Return [X, Y] of the center of cell containing provided text 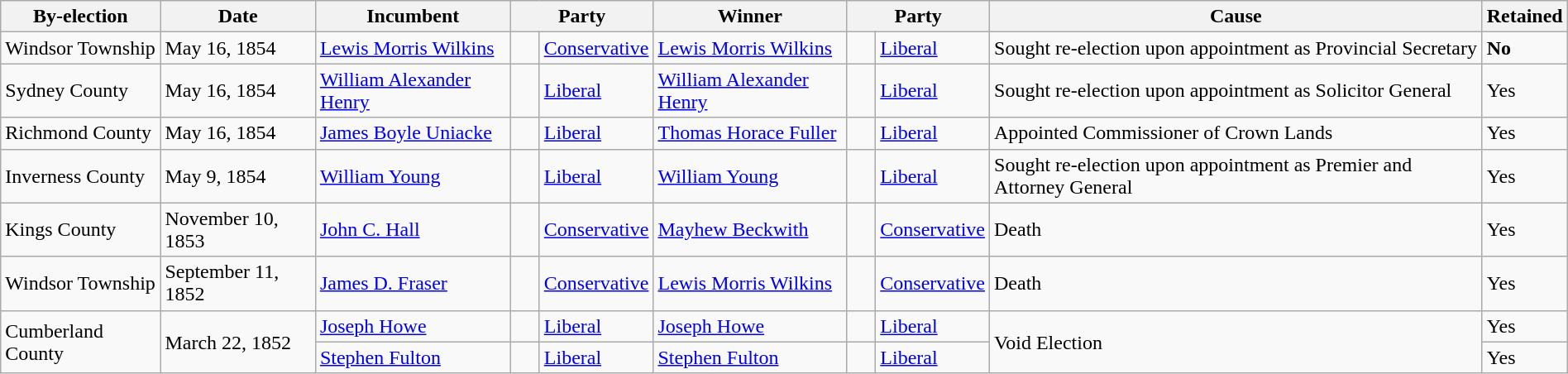
March 22, 1852 [238, 342]
Kings County [81, 230]
John C. Hall [413, 230]
Winner [750, 17]
Cumberland County [81, 342]
May 9, 1854 [238, 175]
Void Election [1236, 342]
Cause [1236, 17]
Sought re-election upon appointment as Premier and Attorney General [1236, 175]
Richmond County [81, 133]
November 10, 1853 [238, 230]
James Boyle Uniacke [413, 133]
Incumbent [413, 17]
Sought re-election upon appointment as Provincial Secretary [1236, 48]
No [1525, 48]
Mayhew Beckwith [750, 230]
Appointed Commissioner of Crown Lands [1236, 133]
Sydney County [81, 91]
Sought re-election upon appointment as Solicitor General [1236, 91]
September 11, 1852 [238, 283]
Thomas Horace Fuller [750, 133]
Date [238, 17]
Inverness County [81, 175]
Retained [1525, 17]
By-election [81, 17]
James D. Fraser [413, 283]
